From the cell containing the given text, extract its center point as [x, y] coordinate. 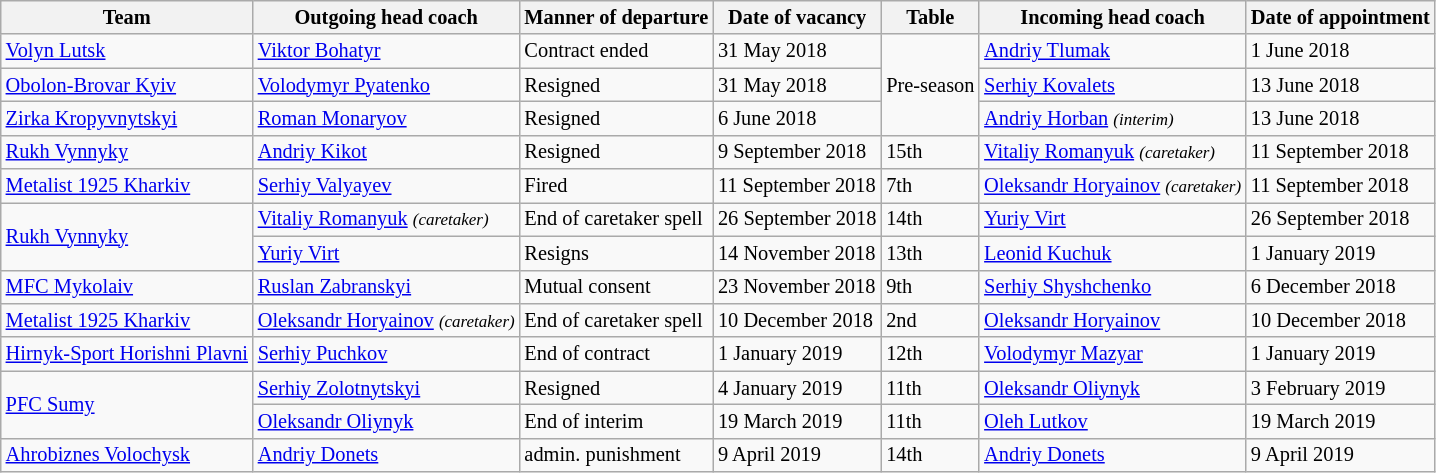
15th [930, 152]
Team [127, 17]
Oleksandr Horyainov [1112, 320]
13th [930, 253]
Obolon-Brovar Kyiv [127, 85]
Table [930, 17]
4 January 2019 [797, 388]
Andriy Horban (interim) [1112, 118]
Manner of departure [617, 17]
Volodymyr Mazyar [1112, 354]
Volyn Lutsk [127, 51]
Hirnyk-Sport Horishni Plavni [127, 354]
Andriy Tlumak [1112, 51]
Contract ended [617, 51]
End of contract [617, 354]
Volodymyr Pyatenko [386, 85]
12th [930, 354]
Ruslan Zabranskyi [386, 287]
Serhiy Shyshchenko [1112, 287]
9th [930, 287]
6 December 2018 [1340, 287]
Serhiy Kovalets [1112, 85]
2nd [930, 320]
Viktor Bohatyr [386, 51]
14 November 2018 [797, 253]
Zirka Kropyvnytskyi [127, 118]
Andriy Kikot [386, 152]
23 November 2018 [797, 287]
Roman Monaryov [386, 118]
End of interim [617, 421]
admin. punishment [617, 455]
Resigns [617, 253]
Pre-season [930, 84]
3 February 2019 [1340, 388]
6 June 2018 [797, 118]
Fired [617, 186]
1 June 2018 [1340, 51]
Oleh Lutkov [1112, 421]
Serhiy Zolotnytskyi [386, 388]
Date of vacancy [797, 17]
Mutual consent [617, 287]
PFC Sumy [127, 404]
Ahrobiznes Volochysk [127, 455]
Serhiy Puchkov [386, 354]
9 September 2018 [797, 152]
Leonid Kuchuk [1112, 253]
7th [930, 186]
MFC Mykolaiv [127, 287]
Date of appointment [1340, 17]
Outgoing head coach [386, 17]
Incoming head coach [1112, 17]
Serhiy Valyayev [386, 186]
